Capture the cell that displays the provided text and extract its [X, Y] central coordinate. 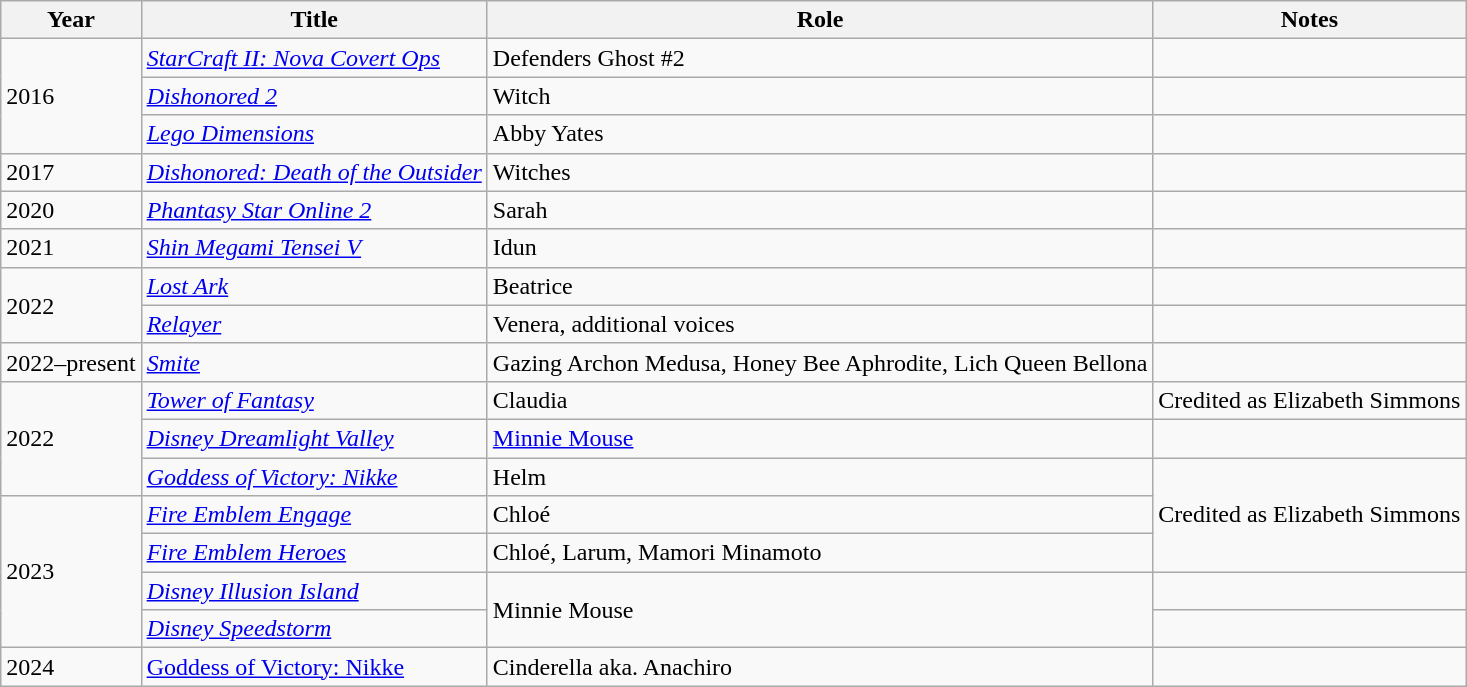
Title [314, 20]
Fire Emblem Heroes [314, 553]
2022–present [71, 362]
Lost Ark [314, 286]
Witches [820, 172]
Disney Dreamlight Valley [314, 438]
Beatrice [820, 286]
StarCraft II: Nova Covert Ops [314, 58]
Defenders Ghost #2 [820, 58]
Shin Megami Tensei V [314, 248]
Cinderella aka. Anachiro [820, 667]
Witch [820, 96]
Chloé [820, 515]
Notes [1310, 20]
2016 [71, 96]
Venera, additional voices [820, 324]
Chloé, Larum, Mamori Minamoto [820, 553]
Dishonored: Death of the Outsider [314, 172]
Claudia [820, 400]
2021 [71, 248]
2024 [71, 667]
Phantasy Star Online 2 [314, 210]
Abby Yates [820, 134]
Smite [314, 362]
Tower of Fantasy [314, 400]
Role [820, 20]
Fire Emblem Engage [314, 515]
2017 [71, 172]
Relayer [314, 324]
Dishonored 2 [314, 96]
Disney Speedstorm [314, 629]
2023 [71, 572]
Sarah [820, 210]
Helm [820, 477]
Year [71, 20]
Disney Illusion Island [314, 591]
2020 [71, 210]
Gazing Archon Medusa, Honey Bee Aphrodite, Lich Queen Bellona [820, 362]
Idun [820, 248]
Lego Dimensions [314, 134]
